Scan for the cell matching the given text and deliver its [X, Y] coordinate at center. 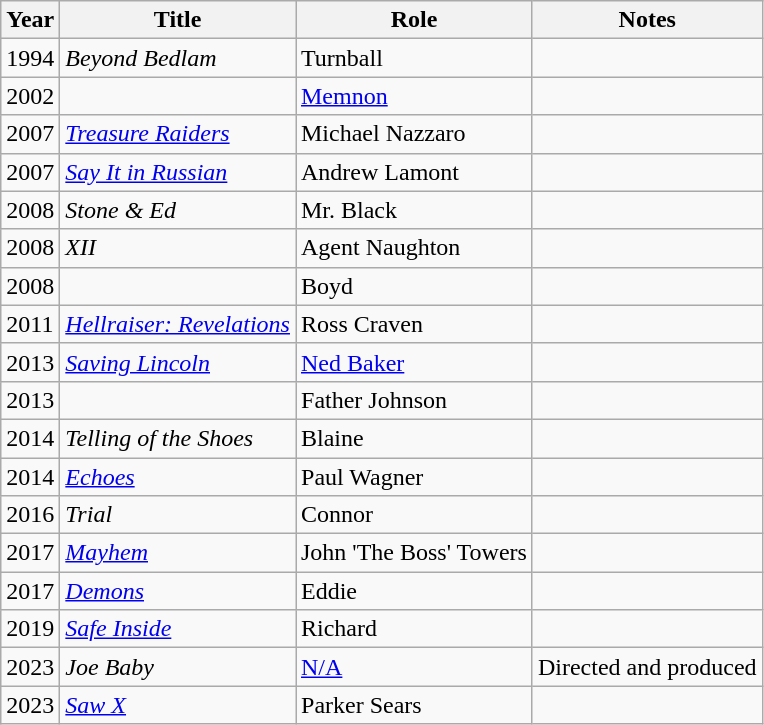
XII [178, 248]
2016 [30, 515]
Title [178, 20]
Say It in Russian [178, 172]
Treasure Raiders [178, 134]
Eddie [414, 591]
Parker Sears [414, 705]
Andrew Lamont [414, 172]
Hellraiser: Revelations [178, 324]
Beyond Bedlam [178, 58]
Saw X [178, 705]
Role [414, 20]
Richard [414, 629]
John 'The Boss' Towers [414, 553]
Directed and produced [647, 667]
Stone & Ed [178, 210]
Mr. Black [414, 210]
Saving Lincoln [178, 362]
Safe Inside [178, 629]
Blaine [414, 438]
Boyd [414, 286]
2011 [30, 324]
Demons [178, 591]
2019 [30, 629]
Ned Baker [414, 362]
Father Johnson [414, 400]
Connor [414, 515]
Telling of the Shoes [178, 438]
Ross Craven [414, 324]
Agent Naughton [414, 248]
Echoes [178, 477]
Turnball [414, 58]
2002 [30, 96]
Joe Baby [178, 667]
1994 [30, 58]
Mayhem [178, 553]
Year [30, 20]
N/A [414, 667]
Notes [647, 20]
Paul Wagner [414, 477]
Memnon [414, 96]
Trial [178, 515]
Michael Nazzaro [414, 134]
